Scan for the cell matching the given text and deliver its [x, y] coordinate at center. 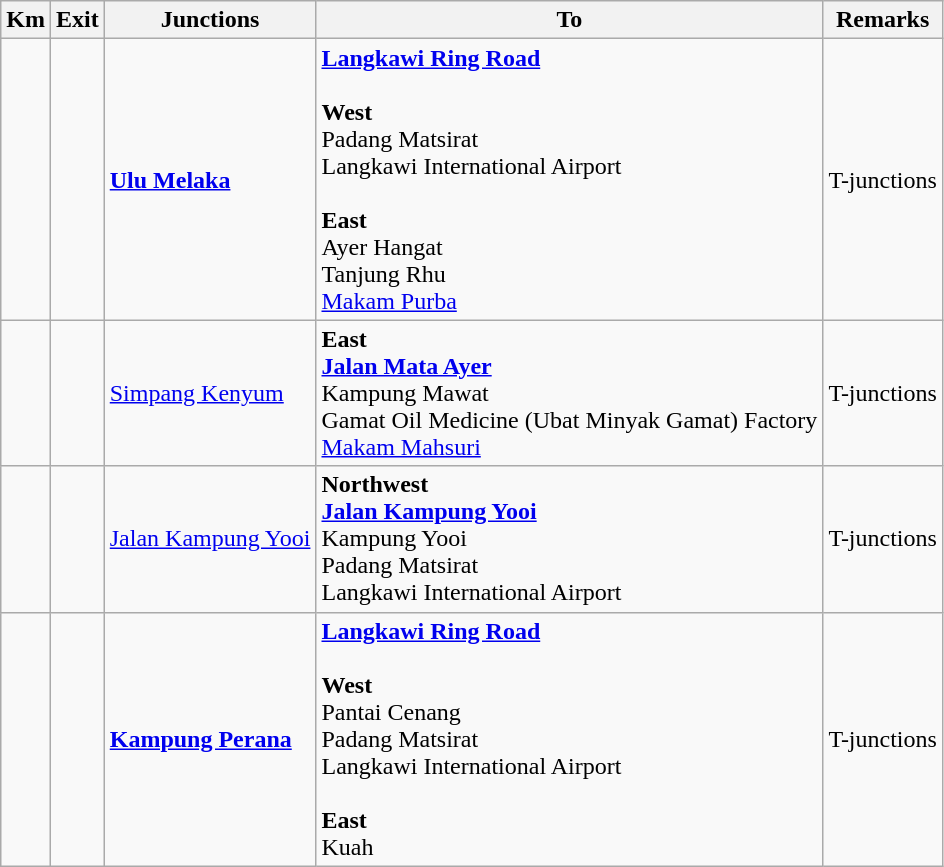
Northwest Jalan Kampung YooiKampung YooiPadang MatsiratLangkawi International Airport [570, 539]
Jalan Kampung Yooi [210, 539]
To [570, 20]
Km [26, 20]
Langkawi Ring RoadWestPadang MatsiratLangkawi International Airport EastAyer HangatTanjung RhuMakam Purba [570, 180]
Remarks [883, 20]
Ulu Melaka [210, 180]
Exit [77, 20]
Langkawi Ring RoadWestPantai CenangPadang MatsiratLangkawi International Airport EastKuah [570, 739]
Simpang Kenyum [210, 393]
Junctions [210, 20]
East Jalan Mata AyerKampung MawatGamat Oil Medicine (Ubat Minyak Gamat) FactoryMakam Mahsuri [570, 393]
Kampung Perana [210, 739]
